Return the (X, Y) coordinate for the center point of the cell that contains the specified text.  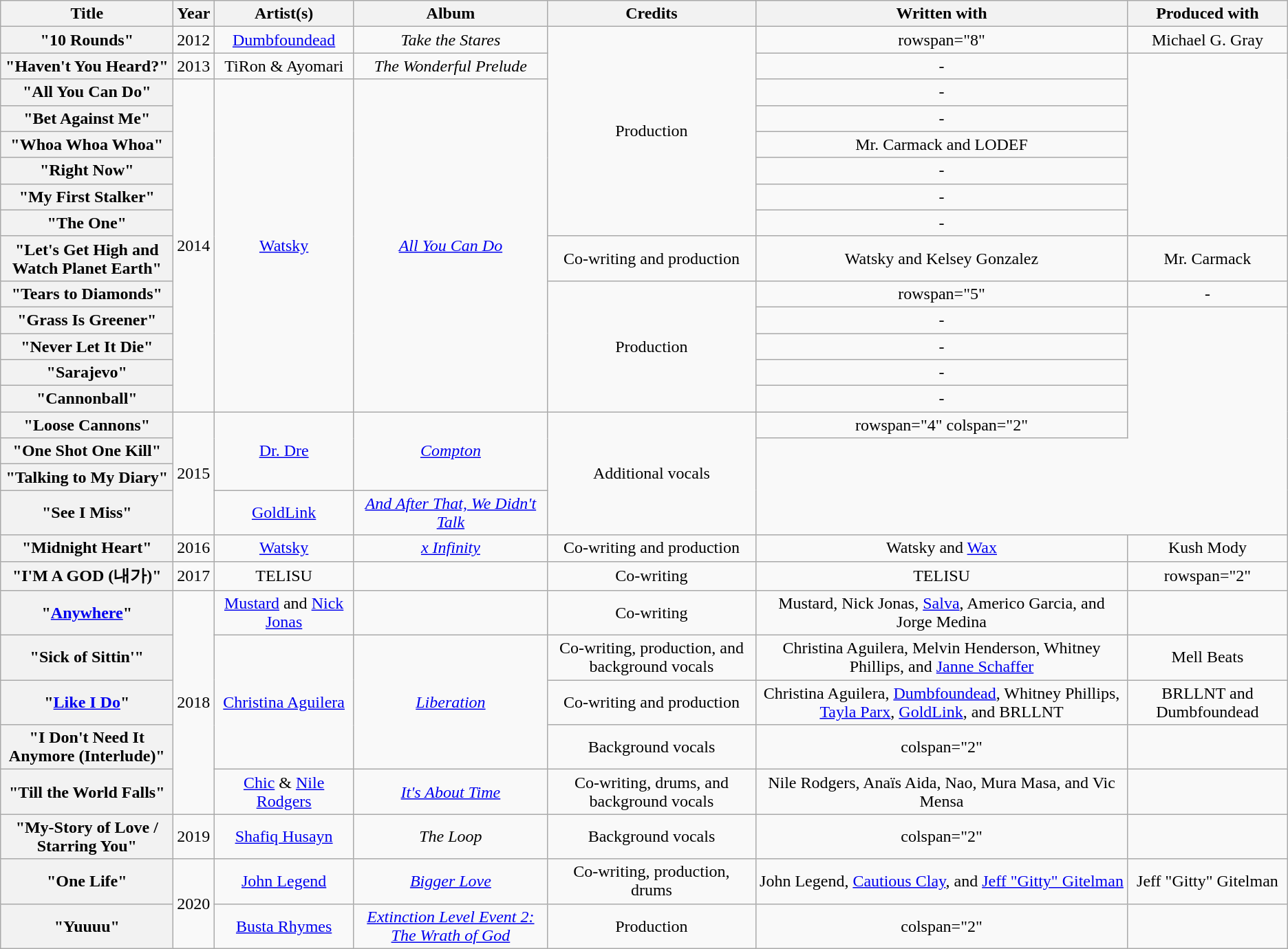
"Like I Do" (87, 703)
Title (87, 14)
"Never Let It Die" (87, 346)
2012 (194, 40)
"Bet Against Me" (87, 118)
And After That, We Didn't Talk (450, 513)
"I'M A GOD (내가)" (87, 576)
2020 (194, 904)
"All You Can Do" (87, 92)
Mustard, Nick Jonas, Salva, Americo Garcia, and Jorge Medina (941, 613)
Credits (651, 14)
x Infinity (450, 548)
"Talking to My Diary" (87, 477)
"Sick of Sittin'" (87, 657)
"Let's Get High and Watch Planet Earth" (87, 259)
2013 (194, 66)
rowspan="5" (941, 294)
The Loop (450, 836)
Christina Aguilera (284, 703)
"One Life" (87, 882)
Bigger Love (450, 882)
"Haven't You Heard?" (87, 66)
Additional vocals (651, 473)
"My First Stalker" (87, 197)
Mell Beats (1208, 657)
"Yuuuu" (87, 926)
rowspan="2" (1208, 576)
"My-Story of Love / Starring You" (87, 836)
Michael G. Gray (1208, 40)
The Wonderful Prelude (450, 66)
Shafiq Husayn (284, 836)
Christina Aguilera, Melvin Henderson, Whitney Phillips, and Janne Schaffer (941, 657)
Take the Stares (450, 40)
2014 (194, 246)
It's About Time (450, 792)
TiRon & Ayomari (284, 66)
GoldLink (284, 513)
rowspan="4" colspan="2" (941, 425)
"Cannonball" (87, 399)
Dumbfoundead (284, 40)
"Right Now" (87, 171)
2016 (194, 548)
Extinction Level Event 2: The Wrath of God (450, 926)
Jeff "Gitty" Gitelman (1208, 882)
"Loose Cannons" (87, 425)
"Till the World Falls" (87, 792)
Liberation (450, 703)
Christina Aguilera, Dumbfoundead, Whitney Phillips, Tayla Parx, GoldLink, and BRLLNT (941, 703)
Co-writing, drums, and background vocals (651, 792)
"The One" (87, 223)
"One Shot One Kill" (87, 451)
All You Can Do (450, 246)
2017 (194, 576)
Nile Rodgers, Anaïs Aida, Nao, Mura Masa, and Vic Mensa (941, 792)
2019 (194, 836)
Album (450, 14)
2015 (194, 473)
2018 (194, 703)
Mr. Carmack (1208, 259)
Kush Mody (1208, 548)
"Tears to Diamonds" (87, 294)
"Sarajevo" (87, 373)
Watsky and Kelsey Gonzalez (941, 259)
Mr. Carmack and LODEF (941, 144)
Co-writing, production, drums (651, 882)
Mustard and Nick Jonas (284, 613)
"Grass Is Greener" (87, 320)
Dr. Dre (284, 451)
Artist(s) (284, 14)
John Legend (284, 882)
"I Don't Need It Anymore (Interlude)" (87, 747)
"10 Rounds" (87, 40)
Compton (450, 451)
"Anywhere" (87, 613)
John Legend, Cautious Clay, and Jeff "Gitty" Gitelman (941, 882)
Written with (941, 14)
Year (194, 14)
Produced with (1208, 14)
"Midnight Heart" (87, 548)
Watsky and Wax (941, 548)
Chic & Nile Rodgers (284, 792)
"See I Miss" (87, 513)
Busta Rhymes (284, 926)
rowspan="8" (941, 40)
Co-writing, production, and background vocals (651, 657)
BRLLNT and Dumbfoundead (1208, 703)
"Whoa Whoa Whoa" (87, 144)
